From the cell containing the given text, extract its center point as (X, Y) coordinate. 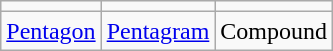
Pentagram (158, 31)
Pentagon (51, 31)
Compound (274, 31)
